Output the (X, Y) coordinate of the center of the cell containing the given text.  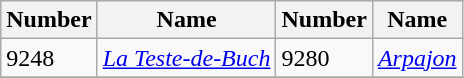
Arpajon (417, 58)
La Teste-de-Buch (186, 58)
9280 (324, 58)
9248 (49, 58)
